Capture the cell that displays the provided text and extract its (x, y) central coordinate. 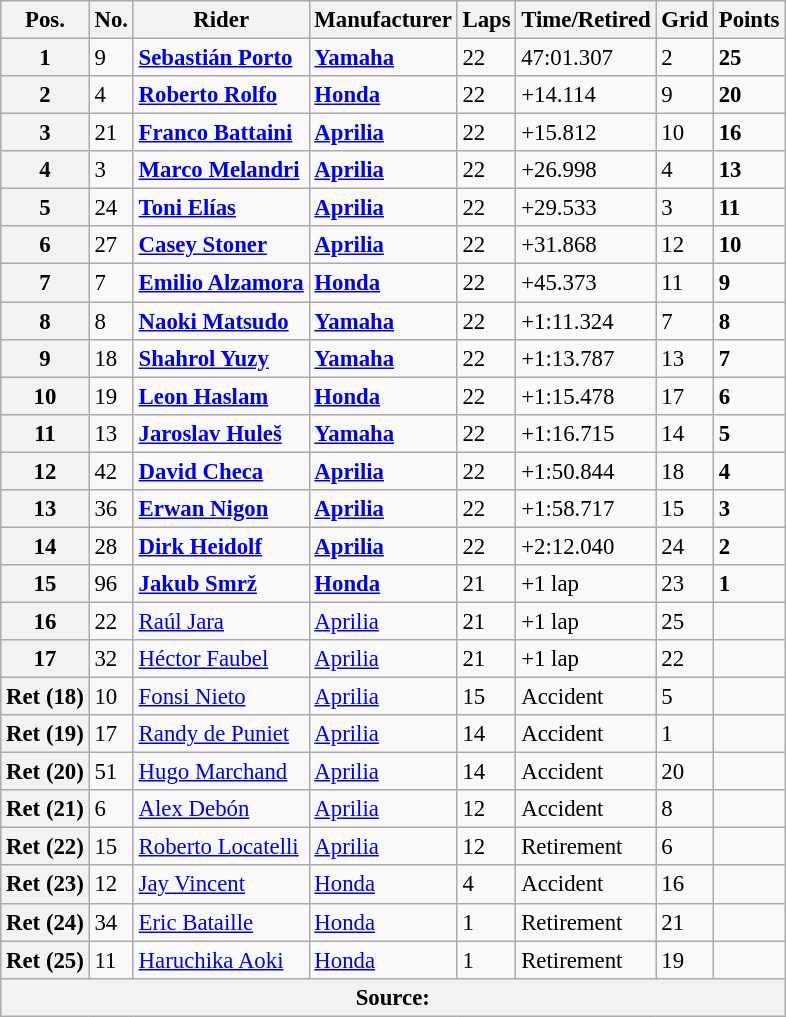
28 (111, 546)
Jay Vincent (221, 885)
Randy de Puniet (221, 734)
Franco Battaini (221, 133)
Source: (393, 997)
+1:50.844 (586, 471)
Héctor Faubel (221, 659)
Shahrol Yuzy (221, 358)
Pos. (45, 20)
Rider (221, 20)
+29.533 (586, 208)
Dirk Heidolf (221, 546)
Eric Bataille (221, 922)
No. (111, 20)
Hugo Marchand (221, 772)
+31.868 (586, 245)
51 (111, 772)
Time/Retired (586, 20)
Naoki Matsudo (221, 321)
Ret (18) (45, 697)
Ret (21) (45, 809)
Jaroslav Huleš (221, 433)
Emilio Alzamora (221, 283)
+15.812 (586, 133)
Haruchika Aoki (221, 960)
Roberto Locatelli (221, 847)
Ret (25) (45, 960)
32 (111, 659)
Toni Elías (221, 208)
+1:15.478 (586, 396)
+1:58.717 (586, 509)
Ret (22) (45, 847)
23 (684, 584)
Jakub Smrž (221, 584)
Ret (24) (45, 922)
Raúl Jara (221, 621)
42 (111, 471)
Ret (19) (45, 734)
Roberto Rolfo (221, 95)
Grid (684, 20)
+1:11.324 (586, 321)
Ret (20) (45, 772)
+2:12.040 (586, 546)
Ret (23) (45, 885)
+14.114 (586, 95)
36 (111, 509)
Fonsi Nieto (221, 697)
+1:16.715 (586, 433)
Laps (486, 20)
96 (111, 584)
Alex Debón (221, 809)
47:01.307 (586, 58)
+1:13.787 (586, 358)
Casey Stoner (221, 245)
Leon Haslam (221, 396)
27 (111, 245)
Marco Melandri (221, 170)
Erwan Nigon (221, 509)
34 (111, 922)
+26.998 (586, 170)
+45.373 (586, 283)
Manufacturer (383, 20)
Sebastián Porto (221, 58)
David Checa (221, 471)
Points (748, 20)
